Scan for the cell matching the given text and deliver its [x, y] coordinate at center. 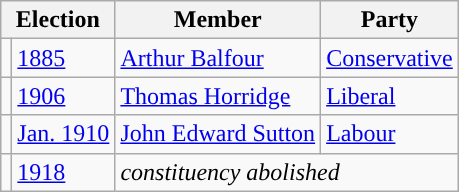
Jan. 1910 [64, 134]
Thomas Horridge [218, 96]
Labour [390, 134]
1906 [64, 96]
Liberal [390, 96]
1918 [64, 172]
1885 [64, 58]
Election [58, 20]
Arthur Balfour [218, 58]
Party [390, 20]
John Edward Sutton [218, 134]
constituency abolished [286, 172]
Member [218, 20]
Conservative [390, 58]
